Determine the (x, y) coordinate at the center of the cell enclosing the given text.  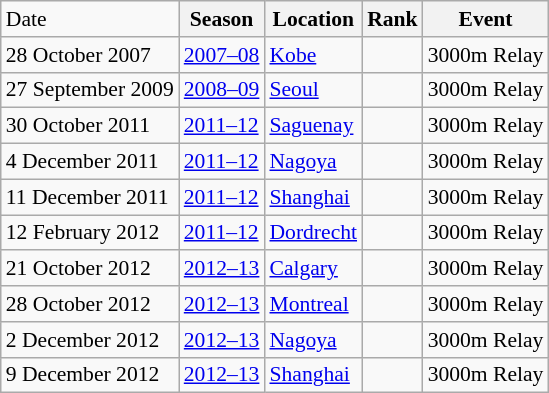
2008–09 (222, 90)
2007–08 (222, 55)
21 October 2012 (90, 269)
Rank (392, 19)
Calgary (313, 269)
Date (90, 19)
Montreal (313, 304)
28 October 2012 (90, 304)
12 February 2012 (90, 233)
4 December 2011 (90, 162)
Season (222, 19)
27 September 2009 (90, 90)
Location (313, 19)
Seoul (313, 90)
2 December 2012 (90, 340)
30 October 2011 (90, 126)
28 October 2007 (90, 55)
Event (486, 19)
Kobe (313, 55)
Saguenay (313, 126)
Dordrecht (313, 233)
11 December 2011 (90, 197)
9 December 2012 (90, 375)
